From the cell containing the given text, extract its center point as (X, Y) coordinate. 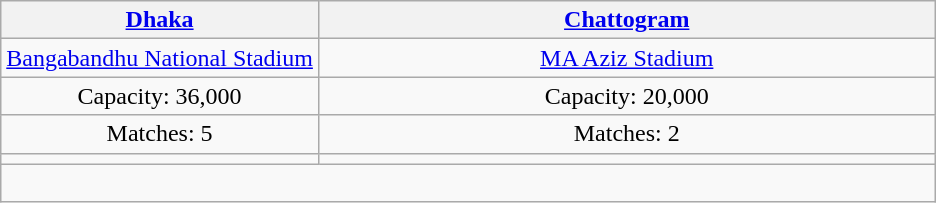
Matches: 2 (626, 134)
MA Aziz Stadium (626, 58)
Matches: 5 (160, 134)
Dhaka (160, 20)
Capacity: 36,000 (160, 96)
Bangabandhu National Stadium (160, 58)
Capacity: 20,000 (626, 96)
Chattogram (626, 20)
